From the cell containing the given text, extract its center point as (X, Y) coordinate. 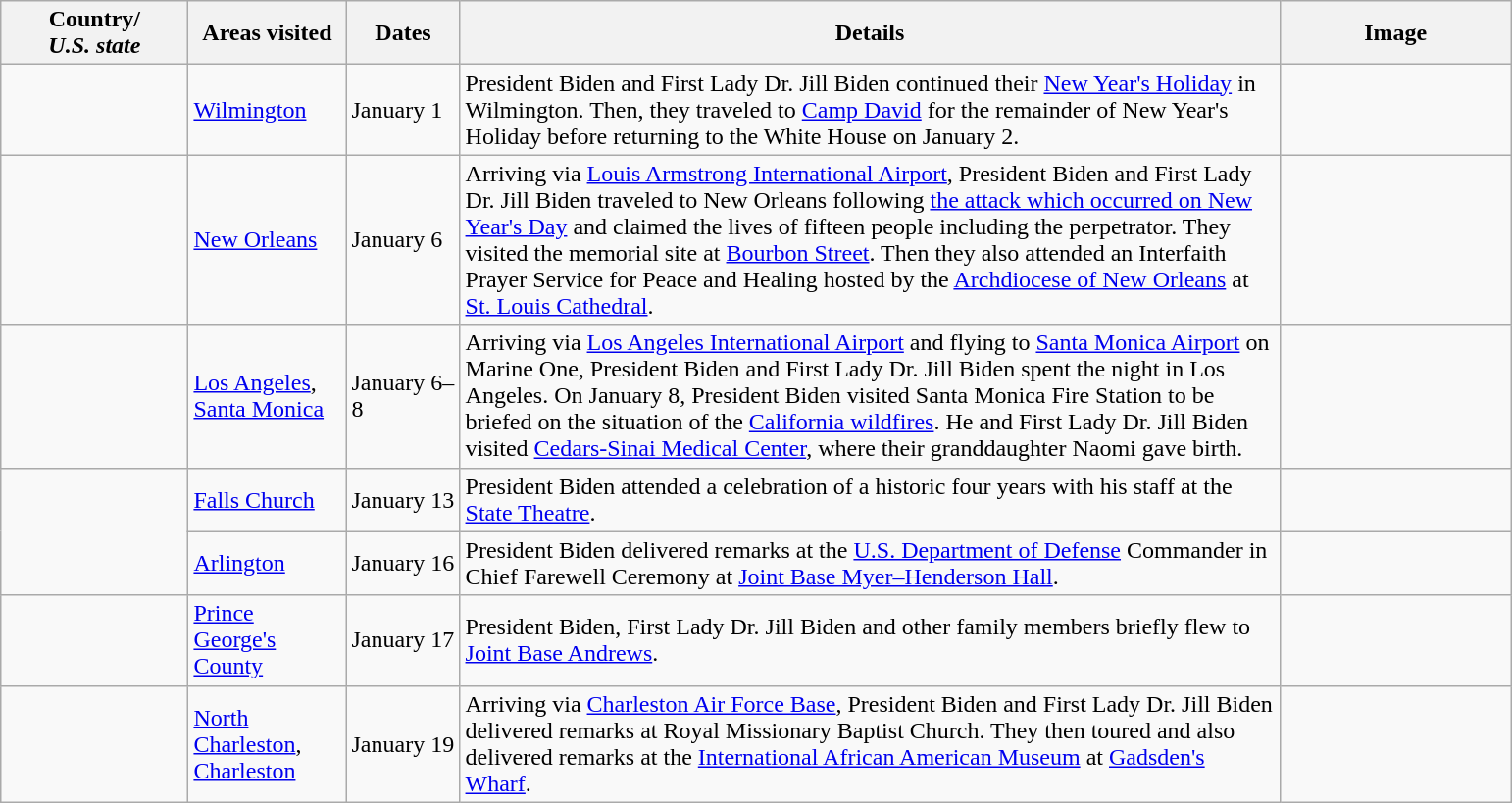
January 6–8 (403, 396)
January 13 (403, 500)
President Biden, First Lady Dr. Jill Biden and other family members briefly flew to Joint Base Andrews. (870, 640)
January 16 (403, 563)
Details (870, 33)
January 19 (403, 743)
President Biden attended a celebration of a historic four years with his staff at the State Theatre. (870, 500)
President Biden delivered remarks at the U.S. Department of Defense Commander in Chief Farewell Ceremony at Joint Base Myer–Henderson Hall. (870, 563)
Areas visited (267, 33)
New Orleans (267, 239)
Prince George's County (267, 640)
Arlington (267, 563)
January 17 (403, 640)
Wilmington (267, 110)
Dates (403, 33)
North Charleston, Charleston (267, 743)
Falls Church (267, 500)
Country/U.S. state (94, 33)
Los Angeles, Santa Monica (267, 396)
January 1 (403, 110)
January 6 (403, 239)
Image (1395, 33)
